Pinpoint the cell where the given text exists, returning its [X, Y] midpoint coordinate. 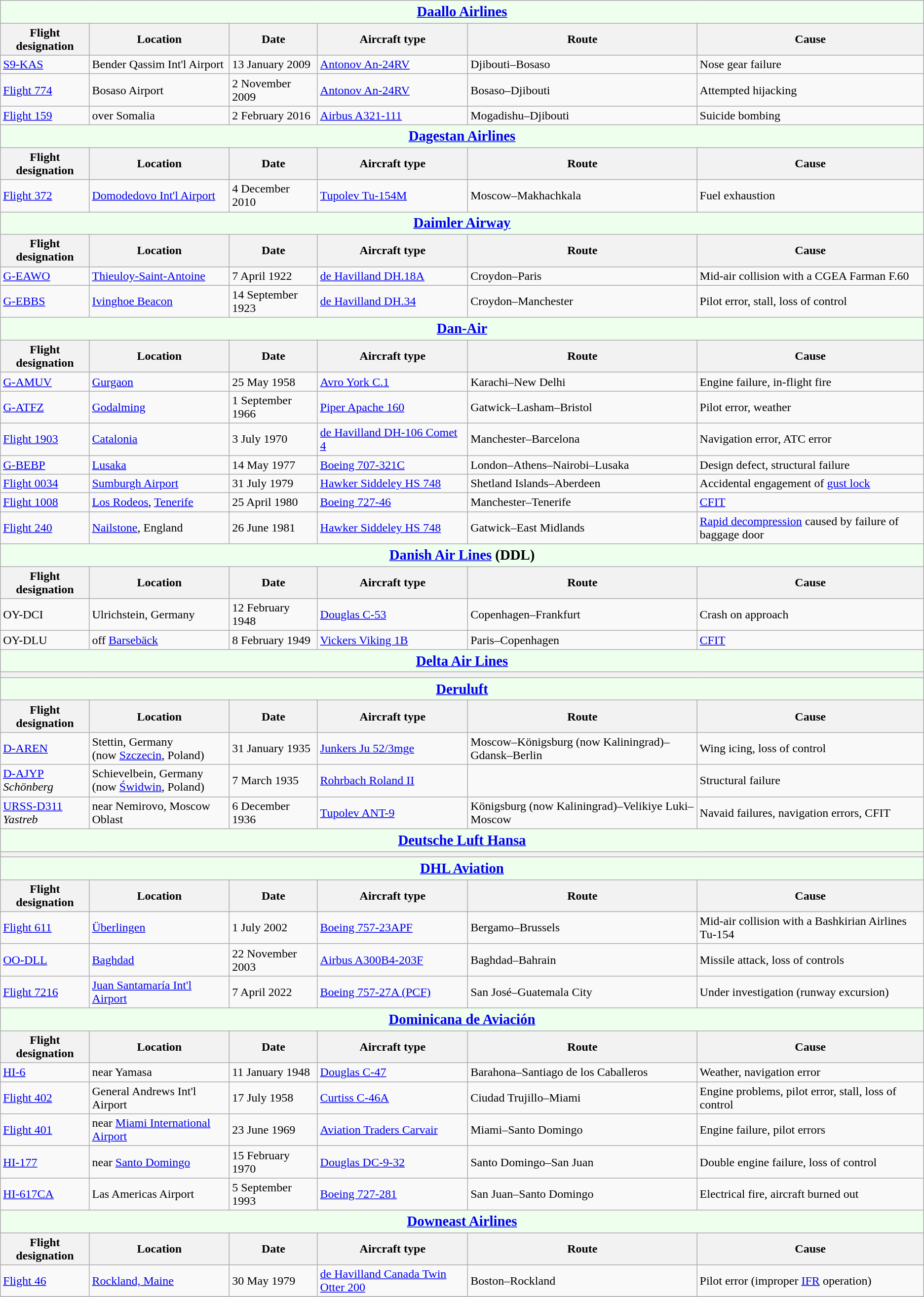
Douglas C-47 [393, 1072]
Godalming [159, 407]
Pilot error (improper IFR operation) [810, 1281]
Croydon–Manchester [582, 301]
4 December 2010 [273, 195]
Daallo Airlines [462, 12]
Ivinghoe Beacon [159, 301]
G-AMUV [45, 381]
Mogadishu–Djibouti [582, 115]
Flight 1008 [45, 502]
Bosaso Airport [159, 90]
Pilot error, stall, loss of control [810, 301]
Weather, navigation error [810, 1072]
8 February 1949 [273, 640]
Engine problems, pilot error, stall, loss of control [810, 1098]
Domodedovo Int'l Airport [159, 195]
near Nemirovo, Moscow Oblast [159, 812]
Boeing 727-46 [393, 502]
Ciudad Trujillo–Miami [582, 1098]
Bender Qassim Int'l Airport [159, 65]
de Havilland DH.18A [393, 276]
Dagestan Airlines [462, 136]
Junkers Ju 52/3mge [393, 748]
Moscow–Königsburg (now Kaliningrad)–Gdansk–Berlin [582, 748]
San José–Guatemala City [582, 992]
Fuel exhaustion [810, 195]
Vickers Viking 1B [393, 640]
near Santo Domingo [159, 1162]
30 May 1979 [273, 1281]
7 April 2022 [273, 992]
Flight 611 [45, 928]
Nailstone, England [159, 528]
26 June 1981 [273, 528]
Lusaka [159, 464]
5 September 1993 [273, 1194]
Tupolev ANT-9 [393, 812]
Downeast Airlines [462, 1221]
Flight 159 [45, 115]
de Havilland DH.34 [393, 301]
Gurgaon [159, 381]
Attempted hijacking [810, 90]
G-BEBP [45, 464]
7 April 1922 [273, 276]
Flight 7216 [45, 992]
Dan-Air [462, 329]
Missile attack, loss of controls [810, 959]
over Somalia [159, 115]
DHL Aviation [462, 868]
Bergamo–Brussels [582, 928]
2 November 2009 [273, 90]
Las Americas Airport [159, 1194]
Curtiss C-46A [393, 1098]
de Havilland DH-106 Comet 4 [393, 439]
Baghdad [159, 959]
Delta Air Lines [462, 661]
Deutsche Luft Hansa [462, 840]
Flight 774 [45, 90]
Paris–Copenhagen [582, 640]
Königsburg (now Kaliningrad)–Velikiye Luki–Moscow [582, 812]
Flight 401 [45, 1130]
2 February 2016 [273, 115]
Mid-air collision with a Bashkirian Airlines Tu-154 [810, 928]
6 December 1936 [273, 812]
1 July 2002 [273, 928]
Rohrbach Roland II [393, 781]
Engine failure, in-flight fire [810, 381]
7 March 1935 [273, 781]
Boeing 707-321C [393, 464]
Douglas DC-9-32 [393, 1162]
31 July 1979 [273, 484]
14 May 1977 [273, 464]
Under investigation (runway excursion) [810, 992]
Airbus A321-111 [393, 115]
22 November 2003 [273, 959]
Avro York C.1 [393, 381]
Sumburgh Airport [159, 484]
25 May 1958 [273, 381]
Stettin, Germany(now Szczecin, Poland) [159, 748]
Douglas C-53 [393, 615]
11 January 1948 [273, 1072]
OO-DLL [45, 959]
Double engine failure, loss of control [810, 1162]
Schievelbein, Germany(now Świdwin, Poland) [159, 781]
Boston–Rockland [582, 1281]
Flight 0034 [45, 484]
Baghdad–Bahrain [582, 959]
25 April 1980 [273, 502]
Überlingen [159, 928]
Bosaso–Djibouti [582, 90]
Thieuloy-Saint-Antoine [159, 276]
Navigation error, ATC error [810, 439]
13 January 2009 [273, 65]
Karachi–New Delhi [582, 381]
near Miami International Airport [159, 1130]
Crash on approach [810, 615]
Mid-air collision with a CGEA Farman F.60 [810, 276]
15 February 1970 [273, 1162]
near Yamasa [159, 1072]
Flight 402 [45, 1098]
Tupolev Tu-154M [393, 195]
Daimler Airway [462, 223]
Accidental engagement of gust lock [810, 484]
12 February 1948 [273, 615]
Navaid failures, navigation errors, CFIT [810, 812]
Djibouti–Bosaso [582, 65]
14 September 1923 [273, 301]
Dominicana de Aviación [462, 1019]
Gatwick–Lasham–Bristol [582, 407]
Juan Santamaría Int'l Airport [159, 992]
Shetland Islands–Aberdeen [582, 484]
de Havilland Canada Twin Otter 200 [393, 1281]
Deruluft [462, 689]
London–Athens–Nairobi–Lusaka [582, 464]
Santo Domingo–San Juan [582, 1162]
S9-KAS [45, 65]
Nose gear failure [810, 65]
Copenhagen–Frankfurt [582, 615]
Flight 372 [45, 195]
Structural failure [810, 781]
Piper Apache 160 [393, 407]
Danish Air Lines (DDL) [462, 555]
Boeing 727-281 [393, 1194]
Flight 240 [45, 528]
Airbus A300B4-203F [393, 959]
Catalonia [159, 439]
D-AREN [45, 748]
D-AJYPSchönberg [45, 781]
Boeing 757-23APF [393, 928]
Design defect, structural failure [810, 464]
Manchester–Barcelona [582, 439]
Ulrichstein, Germany [159, 615]
off Barsebäck [159, 640]
Engine failure, pilot errors [810, 1130]
General Andrews Int'l Airport [159, 1098]
Flight 1903 [45, 439]
OY-DCI [45, 615]
HI-6 [45, 1072]
URSS-D311Yastreb [45, 812]
1 September 1966 [273, 407]
G-EBBS [45, 301]
San Juan–Santo Domingo [582, 1194]
Flight 46 [45, 1281]
Suicide bombing [810, 115]
Los Rodeos, Tenerife [159, 502]
G-EAWO [45, 276]
Moscow–Makhachkala [582, 195]
G-ATFZ [45, 407]
OY-DLU [45, 640]
Manchester–Tenerife [582, 502]
Barahona–Santiago de los Caballeros [582, 1072]
Miami–Santo Domingo [582, 1130]
17 July 1958 [273, 1098]
Wing icing, loss of control [810, 748]
Rockland, Maine [159, 1281]
Rapid decompression caused by failure of baggage door [810, 528]
HI-617CA [45, 1194]
Pilot error, weather [810, 407]
Boeing 757-27A (PCF) [393, 992]
23 June 1969 [273, 1130]
Croydon–Paris [582, 276]
Electrical fire, aircraft burned out [810, 1194]
HI-177 [45, 1162]
Gatwick–East Midlands [582, 528]
Aviation Traders Carvair [393, 1130]
31 January 1935 [273, 748]
3 July 1970 [273, 439]
